Determine the [x, y] coordinate at the center of the cell enclosing the given text.  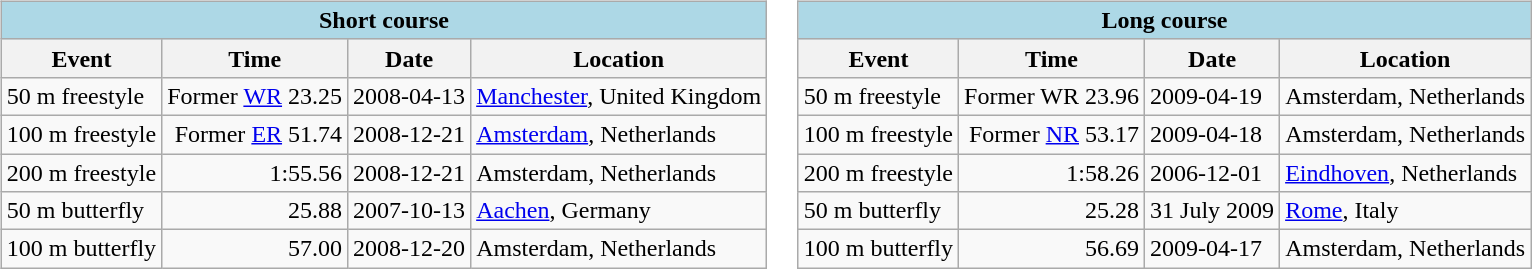
2009-04-18 [1212, 134]
Manchester, United Kingdom [619, 96]
1:58.26 [1052, 173]
31 July 2009 [1212, 211]
2009-04-19 [1212, 96]
2008-04-13 [410, 96]
56.69 [1052, 249]
Eindhoven, Netherlands [1406, 173]
2007-10-13 [410, 211]
2006-12-01 [1212, 173]
Short course [384, 20]
1:55.56 [255, 173]
25.88 [255, 211]
Former WR 23.25 [255, 96]
57.00 [255, 249]
Aachen, Germany [619, 211]
Former ER 51.74 [255, 134]
Long course [1164, 20]
2008-12-20 [410, 249]
2009-04-17 [1212, 249]
25.28 [1052, 211]
Former WR 23.96 [1052, 96]
Rome, Italy [1406, 211]
Former NR 53.17 [1052, 134]
